Search for the cell housing the specified text and yield its [x, y] center coordinate. 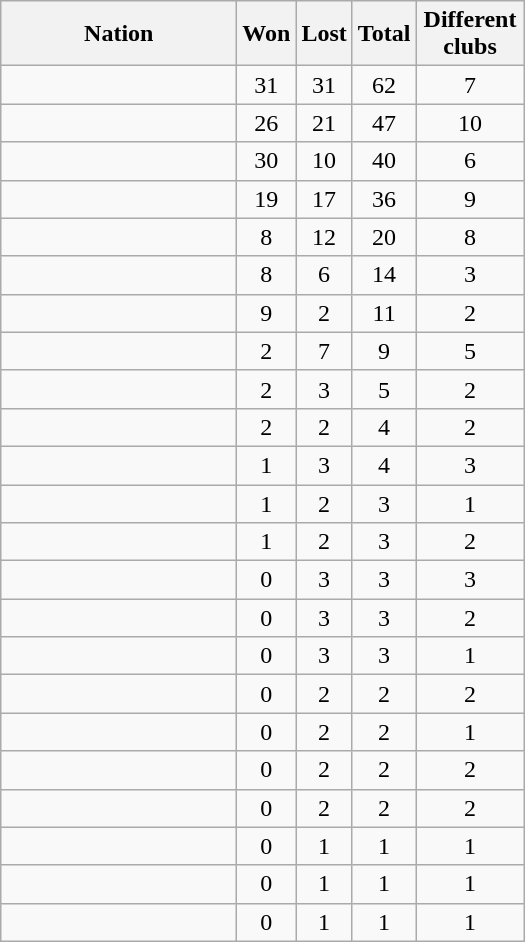
11 [384, 313]
40 [384, 161]
62 [384, 85]
Nation [119, 34]
Different clubs [470, 34]
21 [324, 123]
Total [384, 34]
12 [324, 237]
17 [324, 199]
Lost [324, 34]
19 [266, 199]
30 [266, 161]
26 [266, 123]
20 [384, 237]
Won [266, 34]
14 [384, 275]
36 [384, 199]
47 [384, 123]
